Extract the (X, Y) coordinate from the center of the cell holding the provided text.  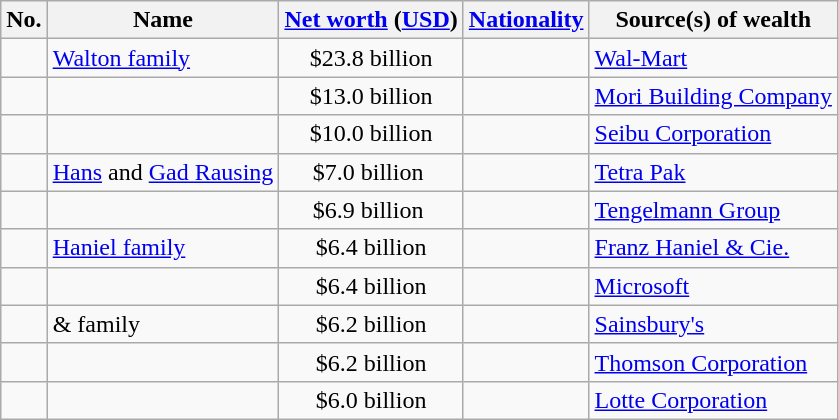
Sainsbury's (713, 324)
Nationality (526, 20)
Hans and Gad Rausing (163, 172)
& family (163, 324)
Tetra Pak (713, 172)
Walton family (163, 58)
Tengelmann Group (713, 210)
Net worth (USD) (371, 20)
Seibu Corporation (713, 134)
Source(s) of wealth (713, 20)
Thomson Corporation (713, 362)
Name (163, 20)
$6.0 billion (371, 400)
Wal-Mart (713, 58)
Microsoft (713, 286)
Lotte Corporation (713, 400)
$6.9 billion (371, 210)
Mori Building Company (713, 96)
Franz Haniel & Cie. (713, 248)
$13.0 billion (371, 96)
Haniel family (163, 248)
$23.8 billion (371, 58)
$10.0 billion (371, 134)
$7.0 billion (371, 172)
No. (24, 20)
